Locate the cell with the specified text and output its (x, y) center coordinate. 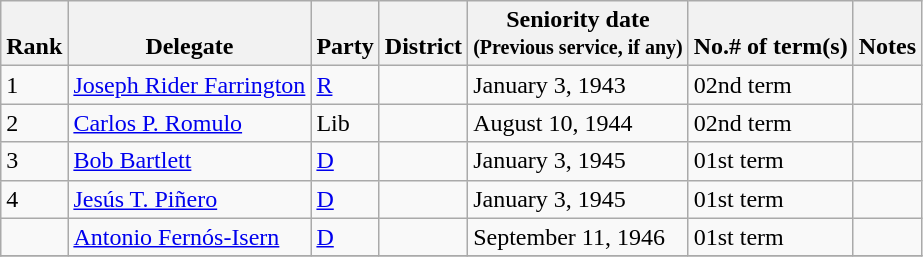
Notes (887, 34)
Party (345, 34)
Rank (34, 34)
Lib (345, 123)
District (423, 34)
Bob Bartlett (190, 161)
Carlos P. Romulo (190, 123)
Seniority date(Previous service, if any) (578, 34)
August 10, 1944 (578, 123)
Joseph Rider Farrington (190, 85)
September 11, 1946 (578, 237)
No.# of term(s) (770, 34)
2 (34, 123)
Delegate (190, 34)
R (345, 85)
4 (34, 199)
January 3, 1943 (578, 85)
3 (34, 161)
1 (34, 85)
Jesús T. Piñero (190, 199)
Antonio Fernós-Isern (190, 237)
